Locate the cell with the specified text and output its (x, y) center coordinate. 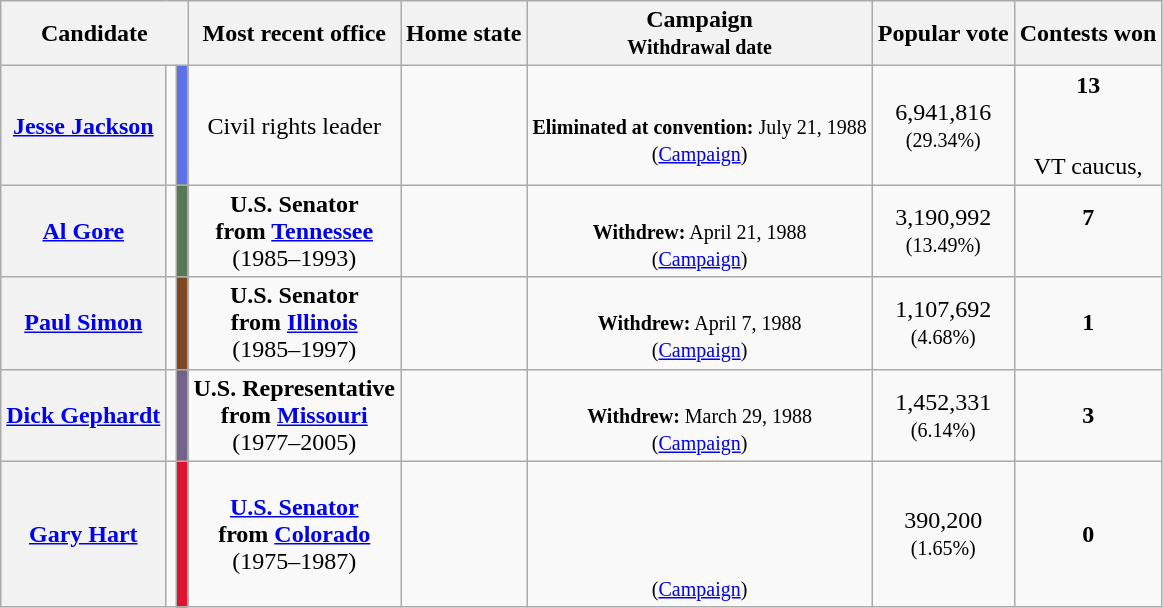
Withdrew: March 29, 1988(Campaign) (700, 415)
1,107,692 (4.68%) (943, 323)
U.S. Senatorfrom Illinois(1985–1997) (294, 323)
Contests won (1088, 34)
(Campaign) (700, 534)
Most recent office (294, 34)
U.S. Representativefrom Missouri(1977–2005) (294, 415)
Paul Simon (84, 323)
3 (1088, 415)
Popular vote (943, 34)
Home state (464, 34)
1 (1088, 323)
1,452,331 (6.14%) (943, 415)
U.S. Senatorfrom Colorado(1975–1987) (294, 534)
0 (1088, 534)
Withdrew: April 7, 1988(Campaign) (700, 323)
Candidate (94, 34)
Al Gore (84, 231)
Dick Gephardt (84, 415)
Eliminated at convention: July 21, 1988(Campaign) (700, 126)
Jesse Jackson (84, 126)
CampaignWithdrawal date (700, 34)
Withdrew: April 21, 1988(Campaign) (700, 231)
U.S. Senatorfrom Tennessee(1985–1993) (294, 231)
3,190,992 (13.49%) (943, 231)
7 (1088, 231)
Gary Hart (84, 534)
6,941,816 (29.34%) (943, 126)
Civil rights leader (294, 126)
13VT caucus, (1088, 126)
390,200 (1.65%) (943, 534)
